Determine the (X, Y) coordinate at the center of the cell enclosing the given text.  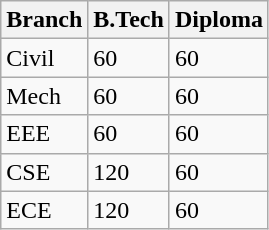
B.Tech (129, 20)
Mech (44, 96)
ECE (44, 210)
Civil (44, 58)
CSE (44, 172)
EEE (44, 134)
Branch (44, 20)
Diploma (218, 20)
